Determine the [X, Y] coordinate at the center of the cell enclosing the given text.  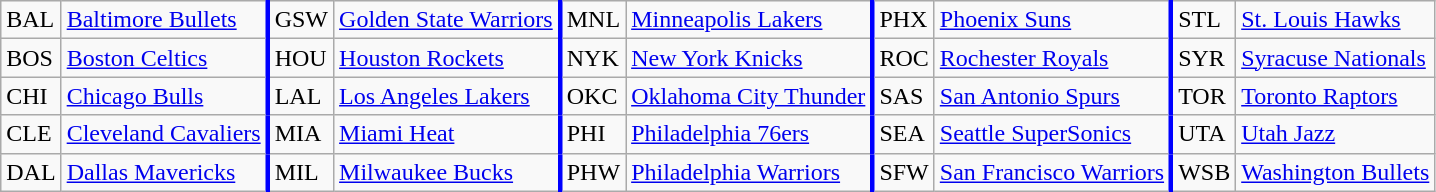
WSB [1204, 172]
HOU [301, 58]
MIA [301, 134]
Toronto Raptors [1336, 96]
San Francisco Warriors [1052, 172]
Milwaukee Bucks [447, 172]
CHI [31, 96]
MIL [301, 172]
SAS [903, 96]
St. Louis Hawks [1336, 20]
Baltimore Bullets [164, 20]
MNL [593, 20]
Syracuse Nationals [1336, 58]
OKC [593, 96]
DAL [31, 172]
NYK [593, 58]
Houston Rockets [447, 58]
CLE [31, 134]
Oklahoma City Thunder [750, 96]
Phoenix Suns [1052, 20]
New York Knicks [750, 58]
Chicago Bulls [164, 96]
PHW [593, 172]
BOS [31, 58]
PHI [593, 134]
Cleveland Cavaliers [164, 134]
SEA [903, 134]
Minneapolis Lakers [750, 20]
BAL [31, 20]
Utah Jazz [1336, 134]
UTA [1204, 134]
SFW [903, 172]
LAL [301, 96]
Rochester Royals [1052, 58]
GSW [301, 20]
Seattle SuperSonics [1052, 134]
TOR [1204, 96]
Philadelphia 76ers [750, 134]
SYR [1204, 58]
Dallas Mavericks [164, 172]
Los Angeles Lakers [447, 96]
Washington Bullets [1336, 172]
STL [1204, 20]
PHX [903, 20]
Philadelphia Warriors [750, 172]
ROC [903, 58]
San Antonio Spurs [1052, 96]
Miami Heat [447, 134]
Boston Celtics [164, 58]
Golden State Warriors [447, 20]
